Extract the (x, y) coordinate from the center of the cell holding the provided text.  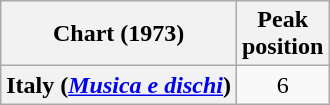
Italy (Musica e dischi) (119, 85)
6 (282, 85)
Chart (1973) (119, 34)
Peakposition (282, 34)
